Locate the cell with the specified text and output its [x, y] center coordinate. 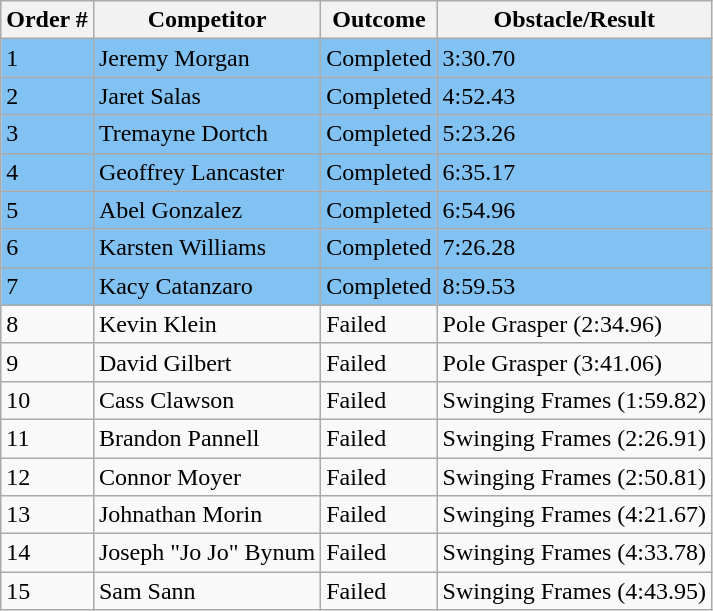
6:35.17 [574, 172]
Swinging Frames (4:33.78) [574, 553]
Kacy Catanzaro [206, 286]
12 [48, 477]
15 [48, 591]
3:30.70 [574, 58]
Brandon Pannell [206, 438]
Swinging Frames (1:59.82) [574, 400]
1 [48, 58]
Geoffrey Lancaster [206, 172]
Obstacle/Result [574, 20]
8 [48, 324]
Connor Moyer [206, 477]
5 [48, 210]
Joseph "Jo Jo" Bynum [206, 553]
7:26.28 [574, 248]
Competitor [206, 20]
Swinging Frames (2:50.81) [574, 477]
Abel Gonzalez [206, 210]
Pole Grasper (2:34.96) [574, 324]
Tremayne Dortch [206, 134]
5:23.26 [574, 134]
4 [48, 172]
6:54.96 [574, 210]
4:52.43 [574, 96]
Swinging Frames (4:43.95) [574, 591]
Pole Grasper (3:41.06) [574, 362]
10 [48, 400]
9 [48, 362]
Jeremy Morgan [206, 58]
Jaret Salas [206, 96]
Cass Clawson [206, 400]
Johnathan Morin [206, 515]
David Gilbert [206, 362]
Swinging Frames (4:21.67) [574, 515]
Outcome [379, 20]
14 [48, 553]
3 [48, 134]
Karsten Williams [206, 248]
Sam Sann [206, 591]
11 [48, 438]
Swinging Frames (2:26.91) [574, 438]
8:59.53 [574, 286]
Order # [48, 20]
13 [48, 515]
7 [48, 286]
2 [48, 96]
Kevin Klein [206, 324]
6 [48, 248]
